Return the [x, y] coordinate for the center point of the cell that contains the specified text.  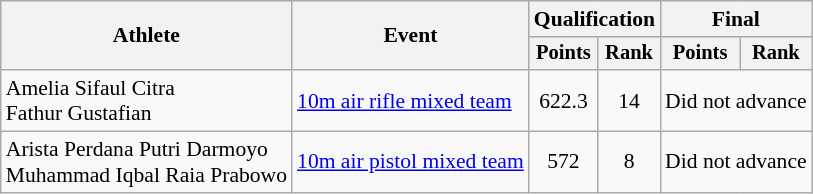
572 [564, 162]
Final [736, 19]
Amelia Sifaul CitraFathur Gustafian [146, 100]
Arista Perdana Putri DarmoyoMuhammad Iqbal Raia Prabowo [146, 162]
14 [629, 100]
622.3 [564, 100]
Qualification [594, 19]
Athlete [146, 36]
Event [410, 36]
10m air rifle mixed team [410, 100]
8 [629, 162]
10m air pistol mixed team [410, 162]
